Determine the (x, y) coordinate at the center of the cell enclosing the given text.  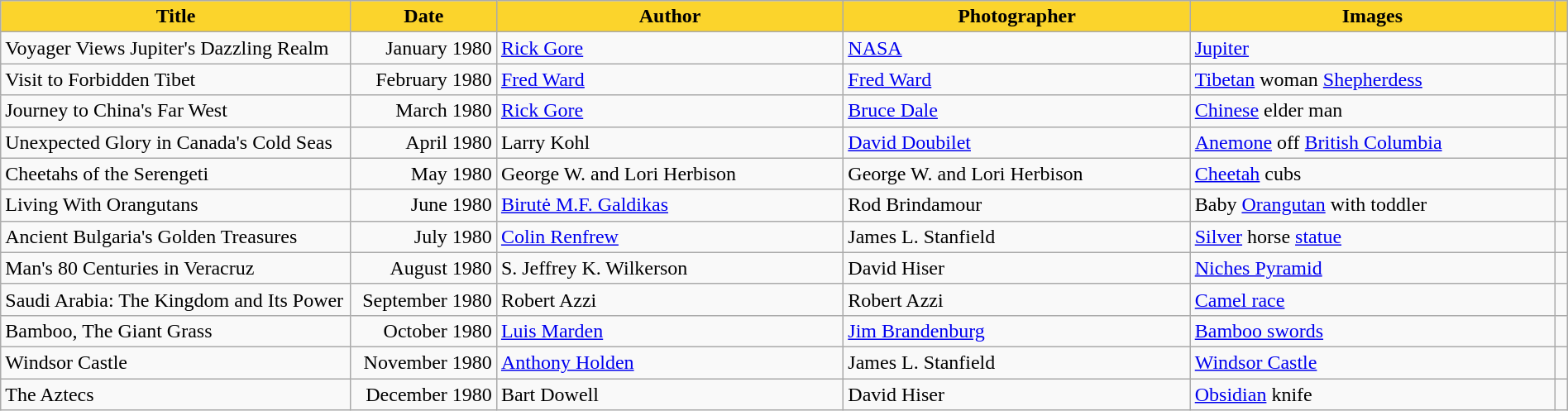
July 1980 (423, 237)
Anemone off British Columbia (1372, 142)
Larry Kohl (670, 142)
Voyager Views Jupiter's Dazzling Realm (176, 48)
Living With Orangutans (176, 205)
June 1980 (423, 205)
Rod Brindamour (1017, 205)
Obsidian knife (1372, 394)
David Doubilet (1017, 142)
Anthony Holden (670, 362)
Bruce Dale (1017, 111)
Baby Orangutan with toddler (1372, 205)
Unexpected Glory in Canada's Cold Seas (176, 142)
Cheetah cubs (1372, 174)
Cheetahs of the Serengeti (176, 174)
Images (1372, 17)
Author (670, 17)
Bamboo, The Giant Grass (176, 331)
Journey to China's Far West (176, 111)
Niches Pyramid (1372, 268)
Birutė M.F. Galdikas (670, 205)
Tibetan woman Shepherdess (1372, 79)
December 1980 (423, 394)
Silver horse statue (1372, 237)
September 1980 (423, 299)
Jim Brandenburg (1017, 331)
Luis Marden (670, 331)
Bart Dowell (670, 394)
Camel race (1372, 299)
The Aztecs (176, 394)
April 1980 (423, 142)
Jupiter (1372, 48)
Date (423, 17)
Man's 80 Centuries in Veracruz (176, 268)
Colin Renfrew (670, 237)
November 1980 (423, 362)
Visit to Forbidden Tibet (176, 79)
March 1980 (423, 111)
Bamboo swords (1372, 331)
Photographer (1017, 17)
January 1980 (423, 48)
Chinese elder man (1372, 111)
Ancient Bulgaria's Golden Treasures (176, 237)
October 1980 (423, 331)
Saudi Arabia: The Kingdom and Its Power (176, 299)
S. Jeffrey K. Wilkerson (670, 268)
NASA (1017, 48)
Title (176, 17)
May 1980 (423, 174)
August 1980 (423, 268)
February 1980 (423, 79)
